Pinpoint the cell where the given text exists, returning its [x, y] midpoint coordinate. 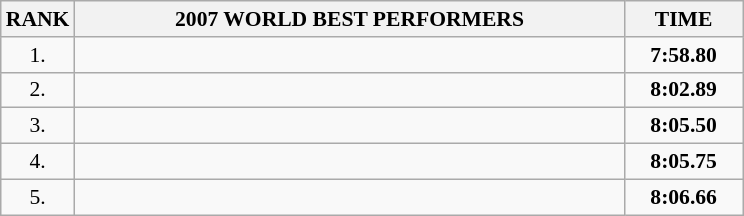
2. [38, 90]
8:05.50 [684, 126]
4. [38, 162]
5. [38, 197]
TIME [684, 19]
8:06.66 [684, 197]
1. [38, 55]
8:02.89 [684, 90]
2007 WORLD BEST PERFORMERS [349, 19]
3. [38, 126]
7:58.80 [684, 55]
RANK [38, 19]
8:05.75 [684, 162]
